Return the [x, y] coordinate for the center point of the cell that contains the specified text.  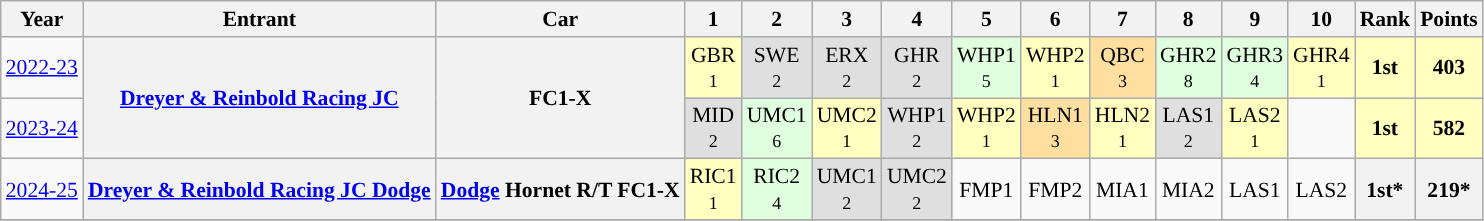
Rank [1386, 19]
Points [1449, 19]
GHR28 [1188, 68]
LAS21 [1256, 128]
UMC16 [777, 128]
RIC11 [714, 190]
ERX2 [847, 68]
FMP1 [986, 190]
SWE2 [777, 68]
2024-25 [42, 190]
9 [1256, 19]
6 [1056, 19]
582 [1449, 128]
Dreyer & Reinbold Racing JC Dodge [260, 190]
HLN13 [1056, 128]
2023-24 [42, 128]
219* [1449, 190]
GHR2 [917, 68]
GHR34 [1256, 68]
RIC24 [777, 190]
4 [917, 19]
GBR1 [714, 68]
QBC3 [1122, 68]
5 [986, 19]
8 [1188, 19]
MIA1 [1122, 190]
10 [1322, 19]
FC1-X [560, 98]
WHP12 [917, 128]
UMC22 [917, 190]
MIA2 [1188, 190]
2 [777, 19]
7 [1122, 19]
Dodge Hornet R/T FC1-X [560, 190]
LAS2 [1322, 190]
Entrant [260, 19]
MID2 [714, 128]
UMC21 [847, 128]
WHP15 [986, 68]
Year [42, 19]
2022-23 [42, 68]
UMC12 [847, 190]
HLN21 [1122, 128]
1 [714, 19]
3 [847, 19]
GHR41 [1322, 68]
403 [1449, 68]
Dreyer & Reinbold Racing JC [260, 98]
Car [560, 19]
LAS12 [1188, 128]
LAS1 [1256, 190]
FMP2 [1056, 190]
1st* [1386, 190]
